Scan for the cell matching the given text and deliver its (x, y) coordinate at center. 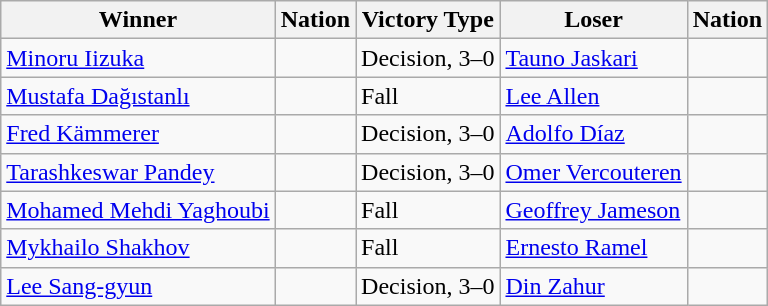
Minoru Iizuka (138, 58)
Din Zahur (594, 286)
Omer Vercouteren (594, 172)
Tarashkeswar Pandey (138, 172)
Mohamed Mehdi Yaghoubi (138, 210)
Winner (138, 20)
Victory Type (428, 20)
Adolfo Díaz (594, 134)
Ernesto Ramel (594, 248)
Tauno Jaskari (594, 58)
Lee Allen (594, 96)
Lee Sang-gyun (138, 286)
Mustafa Dağıstanlı (138, 96)
Loser (594, 20)
Fred Kämmerer (138, 134)
Mykhailo Shakhov (138, 248)
Geoffrey Jameson (594, 210)
